Find where the given text appears and provide that cell's center as [X, Y] coordinate. 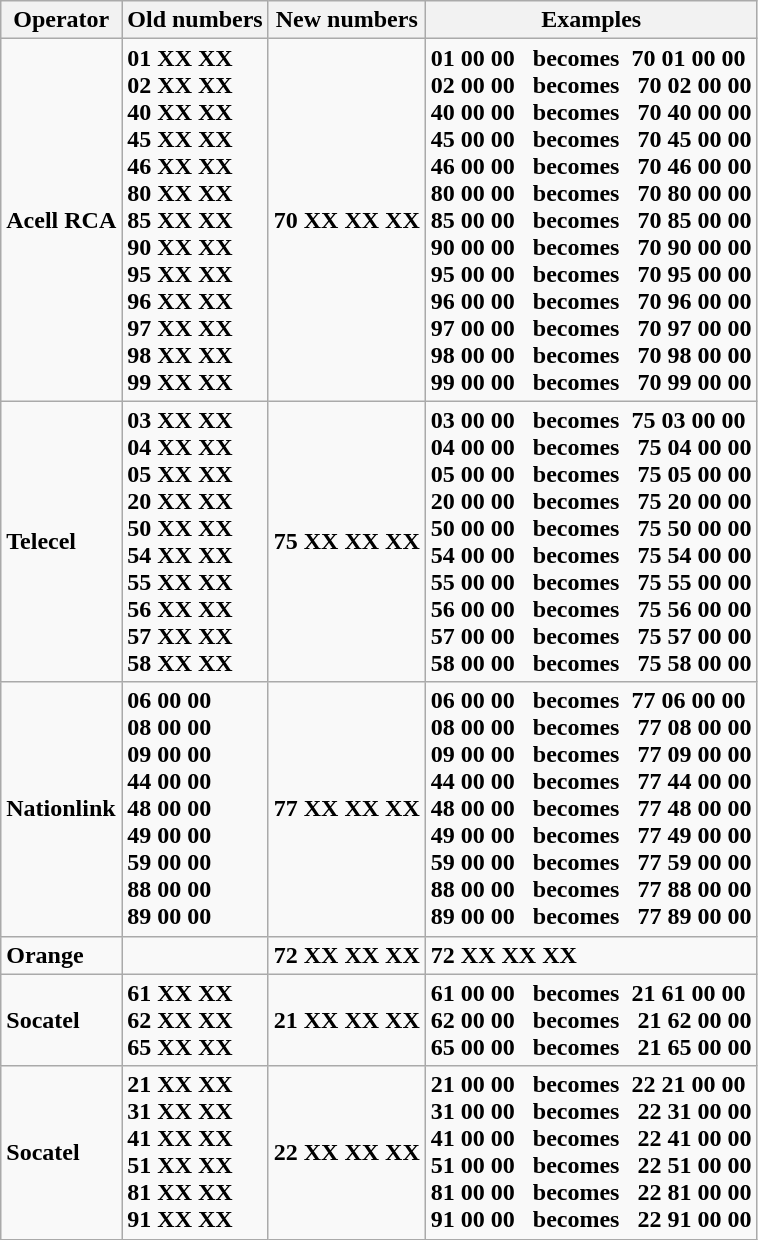
22 XX XX XX [346, 1152]
61 XX XX62 XX XX65 XX XX [195, 1020]
Telecel [62, 542]
01 XX XX02 XX XX40 XX XX45 XX XX46 XX XX80 XX XX85 XX XX90 XX XX95 XX XX96 XX XX97 XX XX98 XX XX99 XX XX [195, 220]
70 XX XX XX [346, 220]
Examples [591, 20]
06 00 0008 00 0009 00 0044 00 0048 00 0049 00 0059 00 0088 00 0089 00 00 [195, 809]
03 XX XX04 XX XX05 XX XX20 XX XX50 XX XX54 XX XX55 XX XX56 XX XX57 XX XX58 XX XX [195, 542]
21 XX XX31 XX XX41 XX XX51 XX XX81 XX XX91 XX XX [195, 1152]
77 XX XX XX [346, 809]
Nationlink [62, 809]
Operator [62, 20]
Orange [62, 955]
Old numbers [195, 20]
21 XX XX XX [346, 1020]
Acell RCA [62, 220]
75 XX XX XX [346, 542]
New numbers [346, 20]
61 00 00 becomes 21 61 00 0062 00 00 becomes 21 62 00 0065 00 00 becomes 21 65 00 00 [591, 1020]
